Detect which cell encompasses the target text, then output its [x, y] center coordinate. 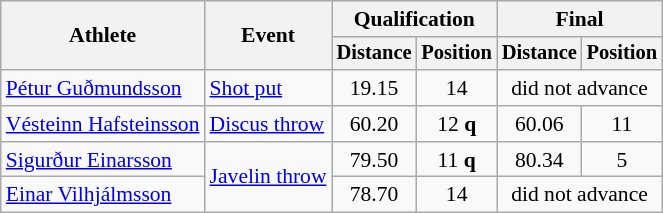
78.70 [374, 195]
Vésteinn Hafsteinsson [103, 124]
Discus throw [268, 124]
80.34 [540, 160]
Qualification [414, 19]
79.50 [374, 160]
Javelin throw [268, 178]
12 q [456, 124]
19.15 [374, 88]
Athlete [103, 36]
Sigurður Einarsson [103, 160]
Final [580, 19]
5 [622, 160]
60.06 [540, 124]
Shot put [268, 88]
11 q [456, 160]
60.20 [374, 124]
Event [268, 36]
Einar Vilhjálmsson [103, 195]
Pétur Guðmundsson [103, 88]
11 [622, 124]
